For the text-containing cell, return its midpoint in (X, Y) coordinate format. 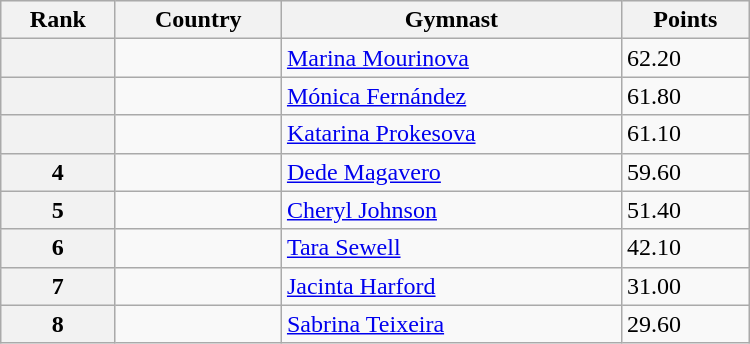
29.60 (685, 324)
8 (58, 324)
5 (58, 210)
61.10 (685, 134)
Cheryl Johnson (451, 210)
Mónica Fernández (451, 96)
4 (58, 172)
Tara Sewell (451, 248)
62.20 (685, 58)
Dede Magavero (451, 172)
59.60 (685, 172)
Rank (58, 20)
6 (58, 248)
Points (685, 20)
Country (198, 20)
Jacinta Harford (451, 286)
42.10 (685, 248)
7 (58, 286)
31.00 (685, 286)
Sabrina Teixeira (451, 324)
61.80 (685, 96)
Gymnast (451, 20)
51.40 (685, 210)
Katarina Prokesova (451, 134)
Marina Mourinova (451, 58)
